Pinpoint the cell where the given text exists, returning its [x, y] midpoint coordinate. 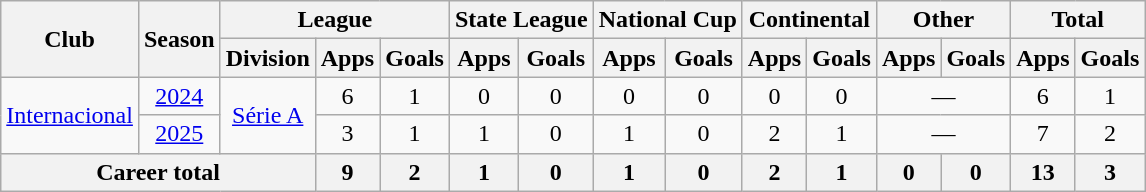
Total [1078, 20]
Career total [158, 172]
2024 [179, 96]
Division [268, 58]
State League [521, 20]
2025 [179, 134]
13 [1043, 172]
Club [70, 39]
7 [1043, 134]
Continental [809, 20]
Other [943, 20]
National Cup [668, 20]
League [334, 20]
Internacional [70, 115]
9 [347, 172]
Season [179, 39]
Série A [268, 115]
